Detect which cell encompasses the target text, then output its (x, y) center coordinate. 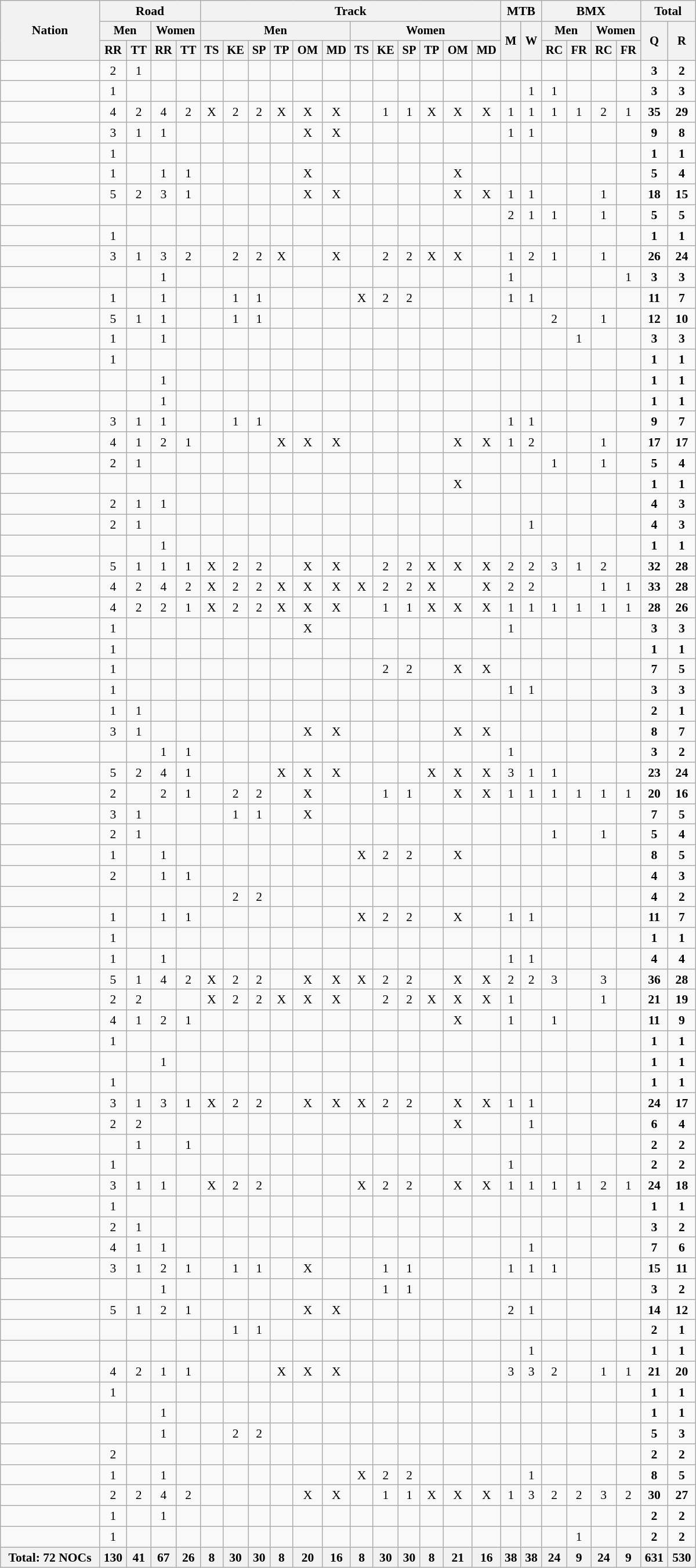
35 (654, 112)
MTB (521, 11)
67 (164, 1558)
10 (682, 319)
Total: 72 NOCs (50, 1558)
W (531, 41)
130 (113, 1558)
23 (654, 773)
27 (682, 1496)
29 (682, 112)
BMX (592, 11)
Track (350, 11)
19 (682, 1000)
R (682, 41)
32 (654, 566)
Total (668, 11)
14 (654, 1310)
M (510, 41)
Nation (50, 30)
Road (150, 11)
36 (654, 980)
33 (654, 587)
530 (682, 1558)
631 (654, 1558)
41 (139, 1558)
Q (654, 41)
